Extract the (X, Y) coordinate from the center of the cell holding the provided text.  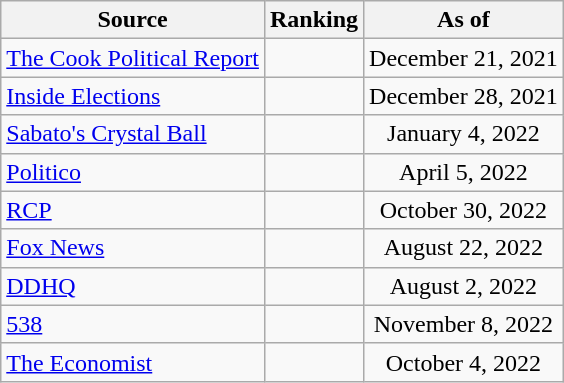
December 21, 2021 (464, 58)
RCP (133, 210)
August 22, 2022 (464, 248)
Fox News (133, 248)
Inside Elections (133, 96)
August 2, 2022 (464, 286)
October 4, 2022 (464, 362)
The Economist (133, 362)
Source (133, 20)
December 28, 2021 (464, 96)
DDHQ (133, 286)
April 5, 2022 (464, 172)
538 (133, 324)
Politico (133, 172)
The Cook Political Report (133, 58)
Sabato's Crystal Ball (133, 134)
Ranking (314, 20)
As of (464, 20)
January 4, 2022 (464, 134)
October 30, 2022 (464, 210)
November 8, 2022 (464, 324)
